Find where the given text appears and provide that cell's center as [X, Y] coordinate. 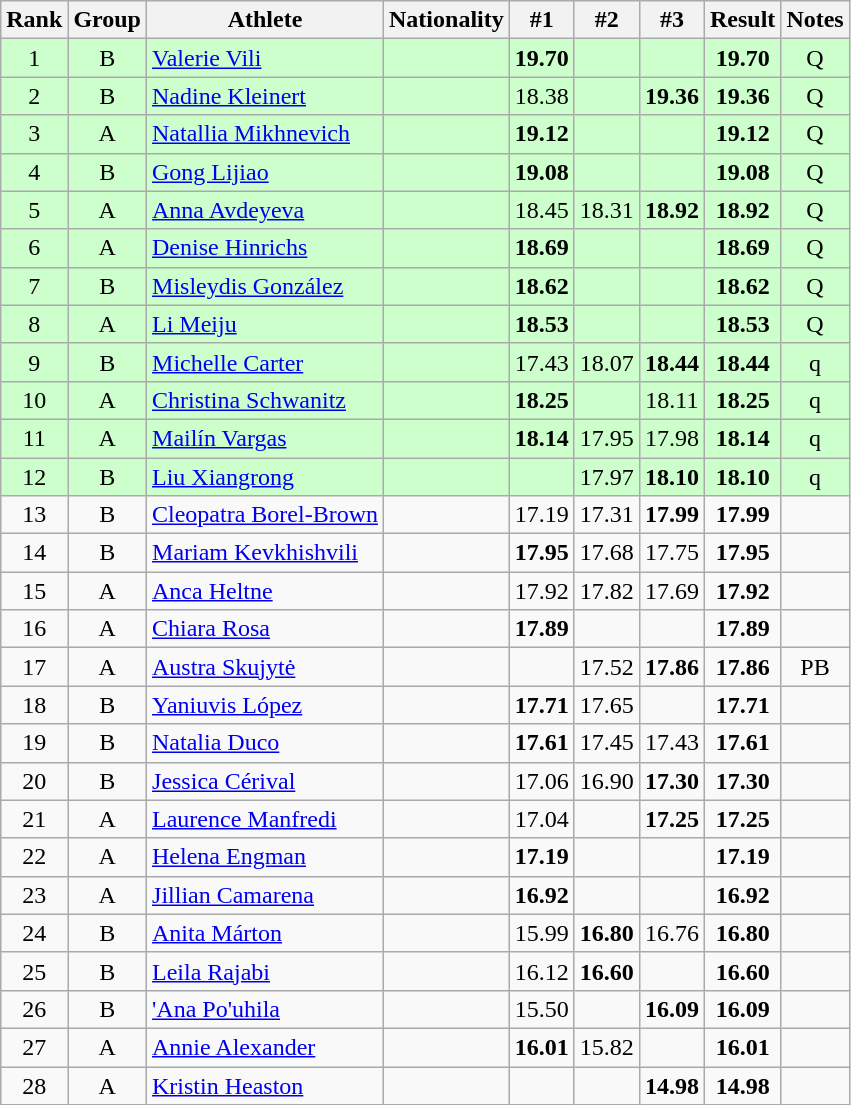
Athlete [266, 20]
Christina Schwanitz [266, 400]
22 [34, 857]
Anca Heltne [266, 591]
14 [34, 553]
Chiara Rosa [266, 629]
Laurence Manfredi [266, 819]
Leila Rajabi [266, 971]
Notes [815, 20]
Liu Xiangrong [266, 477]
Result [742, 20]
20 [34, 781]
18.07 [606, 362]
16.76 [672, 933]
18.45 [542, 210]
17.98 [672, 438]
17.04 [542, 819]
7 [34, 286]
17.06 [542, 781]
4 [34, 172]
17.68 [606, 553]
#1 [542, 20]
Cleopatra Borel-Brown [266, 515]
28 [34, 1085]
Natalia Duco [266, 743]
15.50 [542, 1009]
12 [34, 477]
11 [34, 438]
Anna Avdeyeva [266, 210]
15.99 [542, 933]
16 [34, 629]
#2 [606, 20]
Natallia Mikhnevich [266, 134]
Li Meiju [266, 324]
Austra Skujytė [266, 667]
17.52 [606, 667]
Denise Hinrichs [266, 248]
16.12 [542, 971]
Misleydis González [266, 286]
9 [34, 362]
Yaniuvis López [266, 705]
'Ana Po'uhila [266, 1009]
Gong Lijiao [266, 172]
Group [108, 20]
Nadine Kleinert [266, 96]
1 [34, 58]
17.45 [606, 743]
17.65 [606, 705]
Annie Alexander [266, 1047]
18.11 [672, 400]
23 [34, 895]
17.69 [672, 591]
17.75 [672, 553]
18 [34, 705]
19 [34, 743]
8 [34, 324]
Mariam Kevkhishvili [266, 553]
15.82 [606, 1047]
Jillian Camarena [266, 895]
#3 [672, 20]
17 [34, 667]
10 [34, 400]
18.38 [542, 96]
16.90 [606, 781]
25 [34, 971]
26 [34, 1009]
17.31 [606, 515]
PB [815, 667]
17.97 [606, 477]
Michelle Carter [266, 362]
Anita Márton [266, 933]
Helena Engman [266, 857]
27 [34, 1047]
21 [34, 819]
5 [34, 210]
Nationality [447, 20]
Valerie Vili [266, 58]
2 [34, 96]
15 [34, 591]
Mailín Vargas [266, 438]
13 [34, 515]
17.82 [606, 591]
18.31 [606, 210]
Rank [34, 20]
Kristin Heaston [266, 1085]
6 [34, 248]
Jessica Cérival [266, 781]
3 [34, 134]
24 [34, 933]
